Capture the cell that displays the provided text and extract its [x, y] central coordinate. 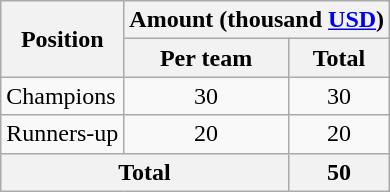
Per team [206, 58]
Champions [62, 96]
Runners-up [62, 134]
Amount (thousand USD) [257, 20]
Position [62, 39]
50 [338, 172]
